Find where the given text appears and provide that cell's center as [x, y] coordinate. 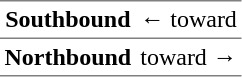
toward → [189, 57]
← toward [189, 20]
Northbound [68, 57]
Southbound [68, 20]
